Locate the cell with the specified text and output its (x, y) center coordinate. 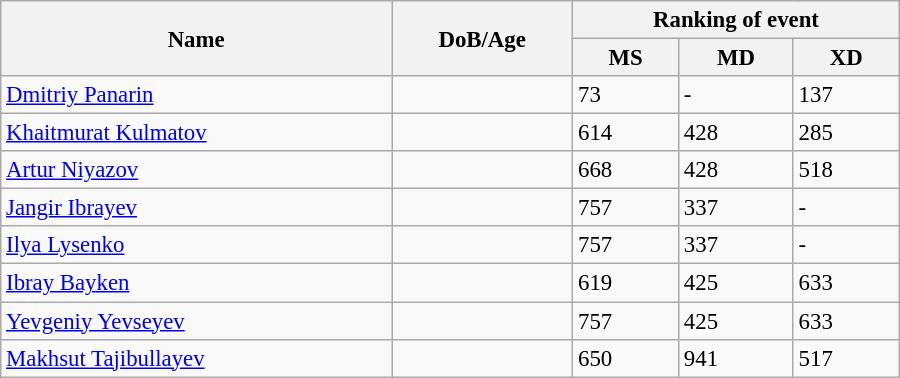
614 (626, 133)
517 (846, 358)
MD (736, 58)
XD (846, 58)
MS (626, 58)
Yevgeniy Yevseyev (196, 321)
Dmitriy Panarin (196, 95)
650 (626, 358)
Ibray Bayken (196, 283)
Khaitmurat Kulmatov (196, 133)
518 (846, 170)
941 (736, 358)
Artur Niyazov (196, 170)
137 (846, 95)
DoB/Age (482, 38)
Jangir Ibrayev (196, 208)
73 (626, 95)
Ilya Lysenko (196, 245)
619 (626, 283)
Name (196, 38)
668 (626, 170)
285 (846, 133)
Makhsut Tajibullayev (196, 358)
Ranking of event (736, 20)
